Return [X, Y] of the center of cell containing provided text 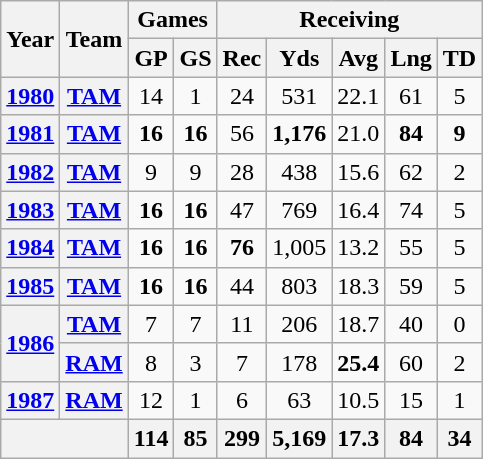
40 [411, 324]
44 [242, 286]
GP [151, 58]
18.3 [358, 286]
15 [411, 400]
13.2 [358, 248]
1984 [30, 248]
25.4 [358, 362]
1983 [30, 210]
11 [242, 324]
GS [196, 58]
10.5 [358, 400]
1980 [30, 96]
299 [242, 438]
1986 [30, 343]
178 [300, 362]
8 [151, 362]
Games [172, 20]
21.0 [358, 134]
206 [300, 324]
60 [411, 362]
1987 [30, 400]
5,169 [300, 438]
Lng [411, 58]
803 [300, 286]
61 [411, 96]
0 [459, 324]
769 [300, 210]
14 [151, 96]
1,005 [300, 248]
17.3 [358, 438]
59 [411, 286]
16.4 [358, 210]
85 [196, 438]
114 [151, 438]
56 [242, 134]
1985 [30, 286]
76 [242, 248]
1,176 [300, 134]
22.1 [358, 96]
55 [411, 248]
6 [242, 400]
18.7 [358, 324]
74 [411, 210]
47 [242, 210]
28 [242, 172]
63 [300, 400]
438 [300, 172]
62 [411, 172]
1981 [30, 134]
Yds [300, 58]
Receiving [350, 20]
3 [196, 362]
Year [30, 39]
24 [242, 96]
34 [459, 438]
Avg [358, 58]
12 [151, 400]
Team [94, 39]
15.6 [358, 172]
Rec [242, 58]
531 [300, 96]
1982 [30, 172]
TD [459, 58]
